Scan for the cell matching the given text and deliver its (X, Y) coordinate at center. 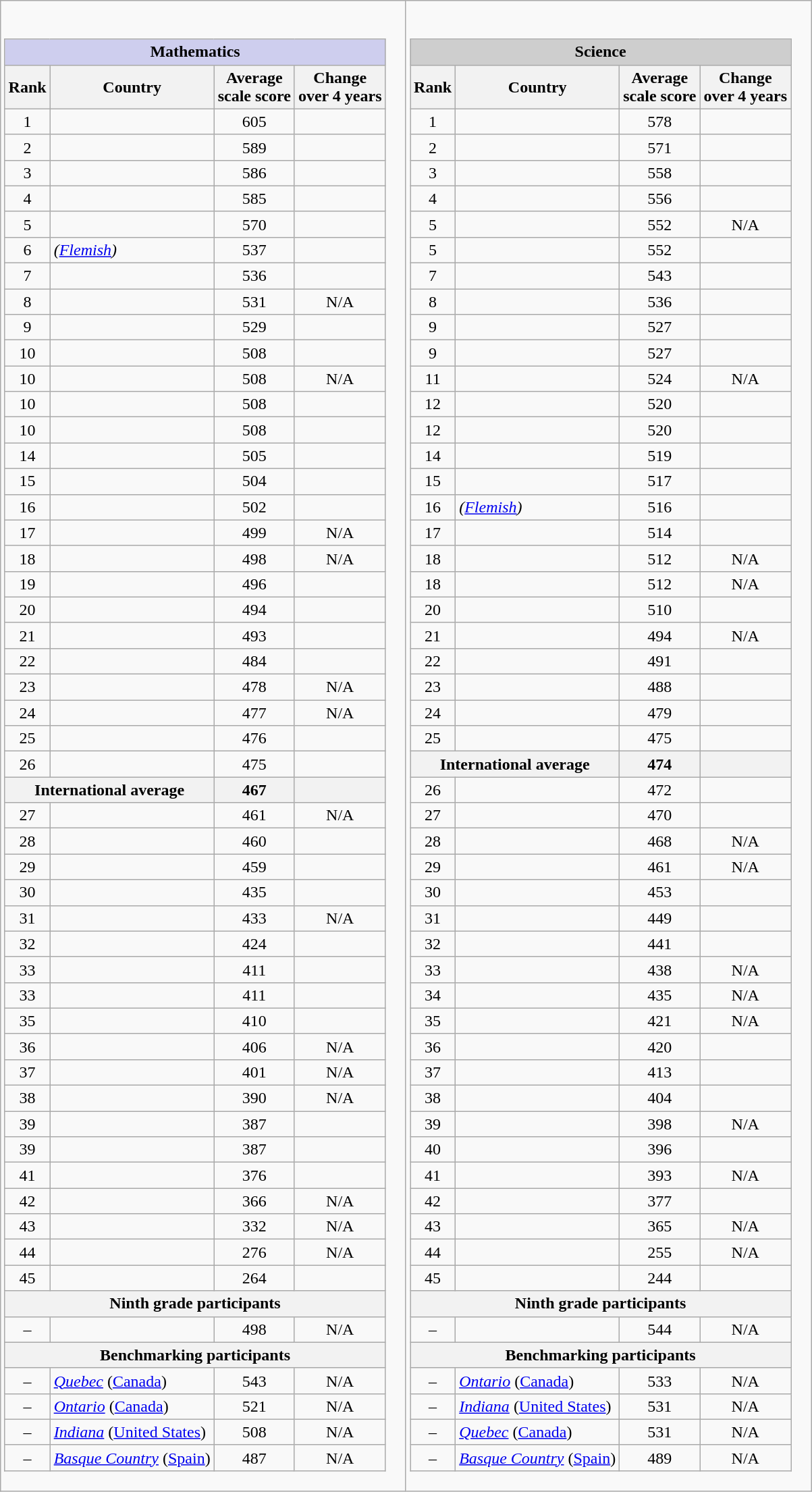
376 (254, 1175)
489 (660, 1458)
6 (27, 250)
502 (254, 507)
Science (601, 52)
Mathematics (195, 52)
459 (254, 867)
605 (254, 122)
514 (660, 533)
470 (660, 816)
460 (254, 841)
366 (254, 1201)
533 (660, 1381)
558 (660, 173)
524 (660, 379)
589 (254, 147)
488 (660, 687)
504 (254, 481)
401 (254, 1072)
585 (254, 198)
556 (660, 198)
34 (433, 995)
479 (660, 713)
519 (660, 456)
40 (433, 1150)
404 (660, 1098)
410 (254, 1021)
487 (254, 1458)
537 (254, 250)
390 (254, 1098)
441 (660, 944)
413 (660, 1072)
420 (660, 1046)
521 (254, 1406)
478 (254, 687)
499 (254, 533)
396 (660, 1150)
433 (254, 918)
264 (254, 1278)
421 (660, 1021)
468 (660, 841)
571 (660, 147)
586 (254, 173)
484 (254, 661)
474 (660, 764)
365 (660, 1227)
516 (660, 507)
472 (660, 790)
255 (660, 1252)
578 (660, 122)
510 (660, 610)
424 (254, 944)
493 (254, 635)
393 (660, 1175)
505 (254, 456)
244 (660, 1278)
398 (660, 1124)
476 (254, 739)
467 (254, 790)
529 (254, 327)
11 (433, 379)
377 (660, 1201)
491 (660, 661)
19 (27, 584)
406 (254, 1046)
276 (254, 1252)
496 (254, 584)
449 (660, 918)
517 (660, 481)
453 (660, 892)
544 (660, 1329)
570 (254, 224)
332 (254, 1227)
438 (660, 969)
477 (254, 713)
